Locate the cell with the specified text and output its (X, Y) center coordinate. 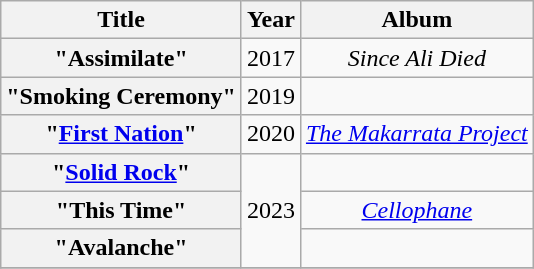
Year (270, 20)
"Avalanche" (122, 248)
The Makarrata Project (416, 134)
2017 (270, 58)
2023 (270, 210)
2019 (270, 96)
Since Ali Died (416, 58)
Cellophane (416, 210)
Album (416, 20)
2020 (270, 134)
"Smoking Ceremony" (122, 96)
"Assimilate" (122, 58)
Title (122, 20)
"This Time" (122, 210)
"First Nation" (122, 134)
"Solid Rock" (122, 172)
